Output the (x, y) coordinate of the center of the cell containing the given text.  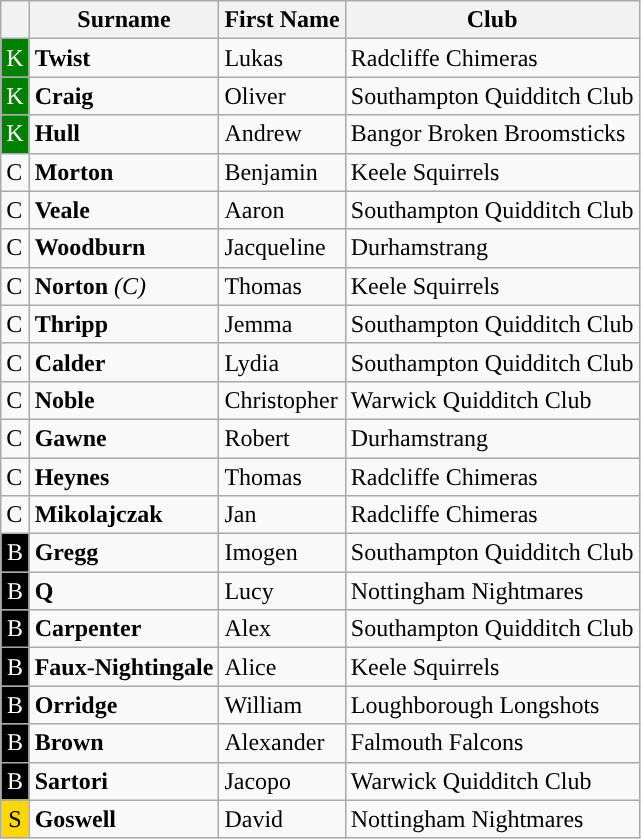
Oliver (282, 96)
Surname (124, 20)
Goswell (124, 819)
Woodburn (124, 248)
Falmouth Falcons (492, 743)
Gawne (124, 438)
Lukas (282, 58)
Faux-Nightingale (124, 667)
Andrew (282, 134)
Sartori (124, 781)
Twist (124, 58)
Club (492, 20)
Craig (124, 96)
Thripp (124, 324)
Imogen (282, 553)
Lucy (282, 591)
S (15, 819)
Lydia (282, 362)
Carpenter (124, 629)
Jan (282, 515)
Orridge (124, 705)
Noble (124, 400)
Loughborough Longshots (492, 705)
Heynes (124, 477)
Alice (282, 667)
Jacopo (282, 781)
David (282, 819)
Brown (124, 743)
Christopher (282, 400)
Robert (282, 438)
Veale (124, 210)
Jemma (282, 324)
Gregg (124, 553)
Alexander (282, 743)
William (282, 705)
First Name (282, 20)
Hull (124, 134)
Bangor Broken Broomsticks (492, 134)
Norton (C) (124, 286)
Aaron (282, 210)
Benjamin (282, 172)
Alex (282, 629)
Mikolajczak (124, 515)
Q (124, 591)
Jacqueline (282, 248)
Morton (124, 172)
Calder (124, 362)
